Capture the cell that displays the provided text and extract its (x, y) central coordinate. 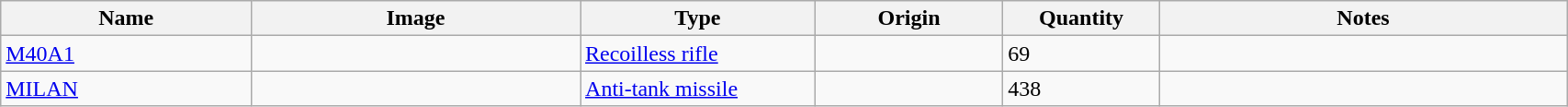
Image (416, 18)
438 (1081, 89)
Anti-tank missile (698, 89)
69 (1081, 53)
Notes (1363, 18)
Quantity (1081, 18)
Origin (909, 18)
Name (127, 18)
Type (698, 18)
MILAN (127, 89)
Recoilless rifle (698, 53)
M40A1 (127, 53)
